Return the (x, y) coordinate for the center point of the cell that contains the specified text.  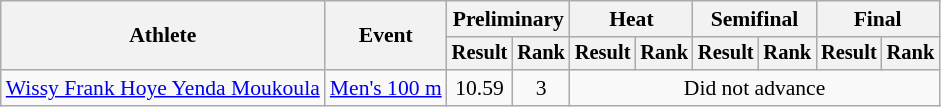
Semifinal (754, 19)
Athlete (163, 36)
3 (541, 88)
Wissy Frank Hoye Yenda Moukoula (163, 88)
10.59 (480, 88)
Did not advance (754, 88)
Final (878, 19)
Event (386, 36)
Heat (632, 19)
Preliminary (508, 19)
Men's 100 m (386, 88)
